From the cell containing the given text, extract its center point as (x, y) coordinate. 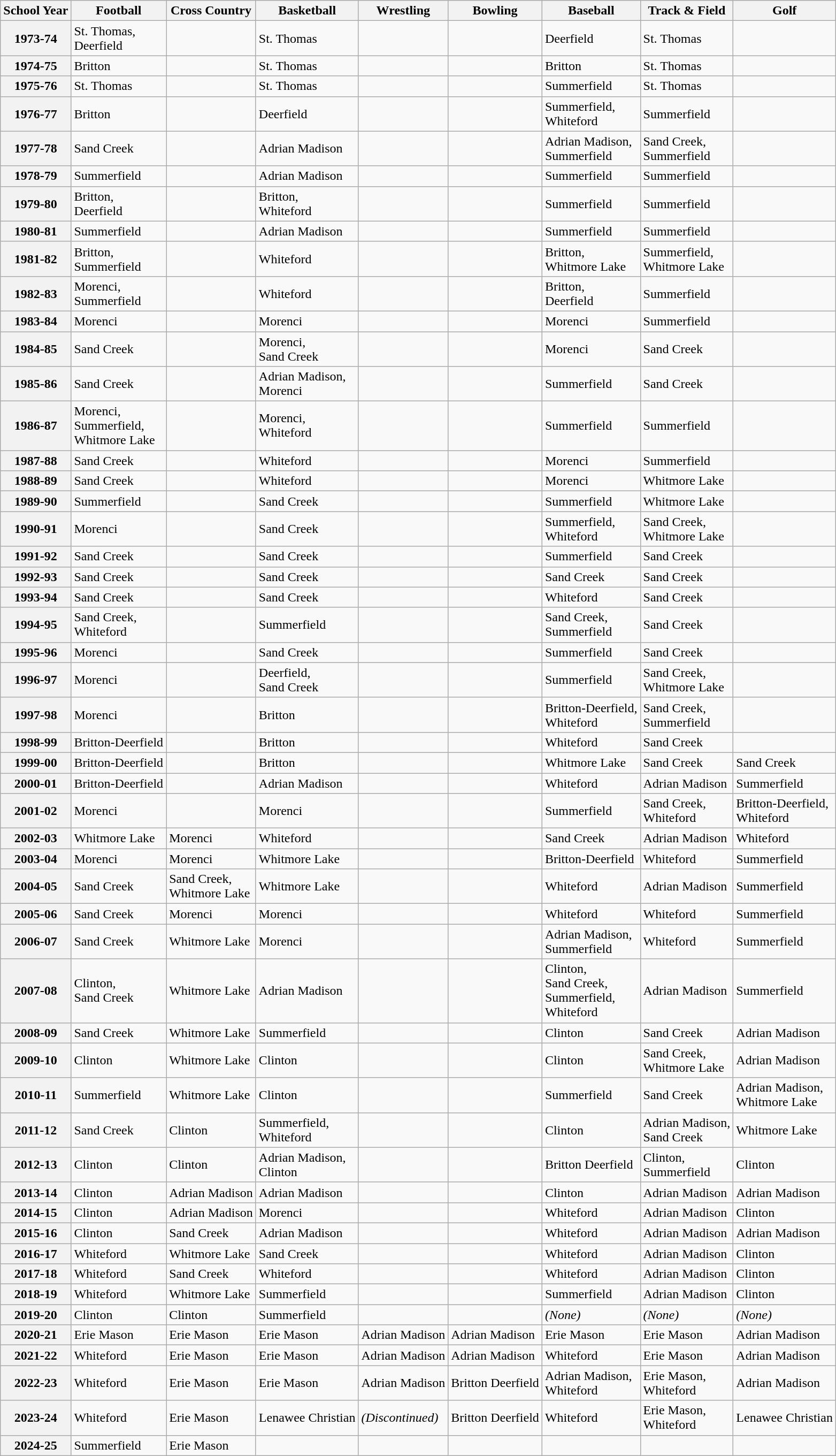
Clinton,Sand Creek,Summerfield,Whiteford (591, 991)
2003-04 (36, 859)
2016-17 (36, 1254)
1983-84 (36, 321)
1995-96 (36, 652)
Morenci,Sand Creek (307, 349)
1988-89 (36, 481)
Britton,Summerfield (119, 259)
1994-95 (36, 625)
1982-83 (36, 293)
Wrestling (403, 11)
Adrian Madison,Morenci (307, 384)
2009-10 (36, 1061)
2021-22 (36, 1355)
1987-88 (36, 461)
Britton,Whiteford (307, 203)
2023-24 (36, 1418)
2004-05 (36, 886)
Adrian Madison,Clinton (307, 1164)
Deerfield,Sand Creek (307, 680)
2007-08 (36, 991)
1996-97 (36, 680)
1986-87 (36, 426)
Cross Country (211, 11)
2000-01 (36, 783)
2014-15 (36, 1213)
1993-94 (36, 597)
2006-07 (36, 942)
Adrian Madison,Whiteford (591, 1383)
Morenci,Summerfield,Whitmore Lake (119, 426)
1973-74 (36, 39)
1979-80 (36, 203)
2002-03 (36, 838)
1977-78 (36, 149)
2022-23 (36, 1383)
Britton,Whitmore Lake (591, 259)
2015-16 (36, 1233)
School Year (36, 11)
Morenci,Summerfield (119, 293)
Baseball (591, 11)
Morenci,Whiteford (307, 426)
1989-90 (36, 501)
2008-09 (36, 1033)
2012-13 (36, 1164)
2017-18 (36, 1274)
2024-25 (36, 1445)
2019-20 (36, 1315)
1990-91 (36, 529)
1992-93 (36, 577)
1975-76 (36, 86)
Bowling (495, 11)
2001-02 (36, 811)
Basketball (307, 11)
1999-00 (36, 763)
Adrian Madison,Sand Creek (687, 1130)
Clinton,Sand Creek (119, 991)
1984-85 (36, 349)
Football (119, 11)
2020-21 (36, 1335)
1976-77 (36, 113)
Summerfield,Whitmore Lake (687, 259)
Golf (785, 11)
St. Thomas,Deerfield (119, 39)
1991-92 (36, 557)
1998-99 (36, 742)
2005-06 (36, 914)
2010-11 (36, 1095)
1980-81 (36, 231)
1974-75 (36, 66)
2018-19 (36, 1294)
Adrian Madison,Whitmore Lake (785, 1095)
(Discontinued) (403, 1418)
Clinton,Summerfield (687, 1164)
1997-98 (36, 715)
Track & Field (687, 11)
1985-86 (36, 384)
1981-82 (36, 259)
2011-12 (36, 1130)
2013-14 (36, 1192)
1978-79 (36, 176)
